Find where the given text appears and provide that cell's center as [x, y] coordinate. 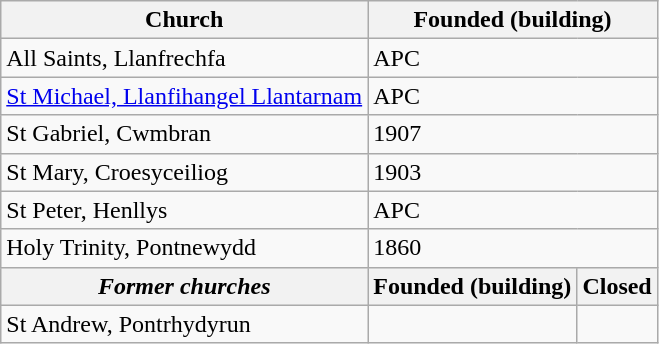
1903 [513, 172]
Church [184, 20]
St Gabriel, Cwmbran [184, 134]
St Andrew, Pontrhydyrun [184, 324]
All Saints, Llanfrechfa [184, 58]
Holy Trinity, Pontnewydd [184, 248]
St Mary, Croesyceiliog [184, 172]
Former churches [184, 286]
St Michael, Llanfihangel Llantarnam [184, 96]
1907 [513, 134]
1860 [513, 248]
Closed [617, 286]
St Peter, Henllys [184, 210]
